Search for the cell housing the specified text and yield its [X, Y] center coordinate. 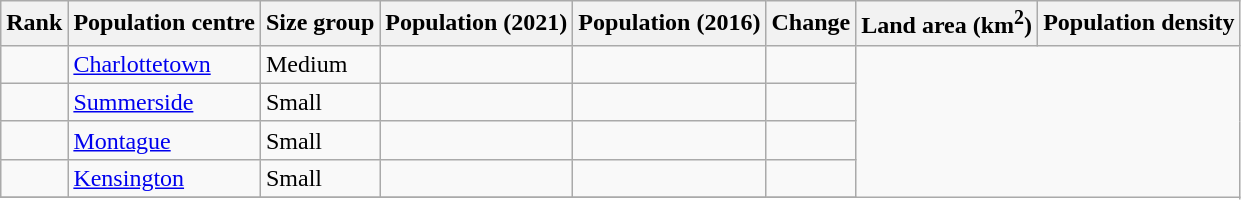
Change [811, 24]
Population density [1139, 24]
Kensington [164, 178]
Land area (km2) [947, 24]
Size group [320, 24]
Montague [164, 140]
Summerside [164, 102]
Population (2021) [476, 24]
Charlottetown [164, 64]
Population centre [164, 24]
Medium [320, 64]
Rank [34, 24]
Population (2016) [670, 24]
